Output the [X, Y] coordinate of the center of the cell containing the given text.  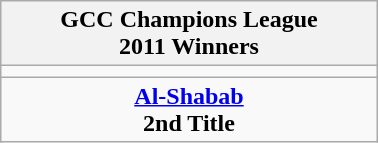
GCC Champions League 2011 Winners [189, 34]
Al-Shabab2nd Title [189, 110]
